Extract the (x, y) coordinate from the center of the cell holding the provided text.  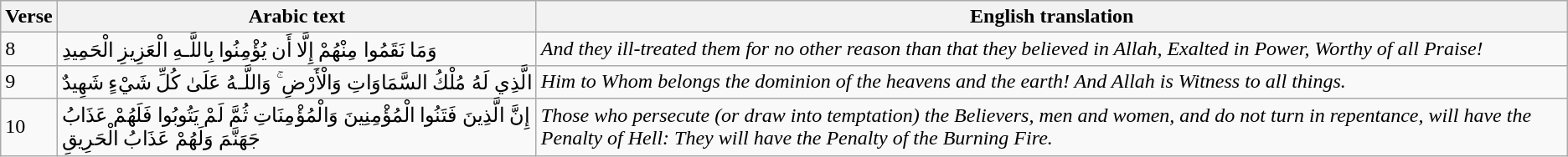
Verse (29, 17)
وَمَا نَقَمُوا مِنْهُمْ إِلَّا أَن يُؤْمِنُوا بِاللَّـهِ الْعَزِيزِ الْحَمِيدِ (297, 49)
9 (29, 82)
10 (29, 127)
إِنَّ الَّذِينَ فَتَنُوا الْمُؤْمِنِينَ وَالْمُؤْمِنَاتِ ثُمَّ لَمْ يَتُوبُوا فَلَهُمْ عَذَابُ جَهَنَّمَ وَلَهُمْ عَذَابُ الْحَرِ‌يقِ (297, 127)
And they ill-treated them for no other reason than that they believed in Allah, Exalted in Power, Worthy of all Praise! (1052, 49)
الَّذِي لَهُ مُلْكُ السَّمَاوَاتِ وَالْأَرْ‌ضِ ۚ وَاللَّـهُ عَلَىٰ كُلِّ شَيْءٍ شَهِيدٌ (297, 82)
8 (29, 49)
English translation (1052, 17)
Him to Whom belongs the dominion of the heavens and the earth! And Allah is Witness to all things. (1052, 82)
Arabic text (297, 17)
